Output the [X, Y] coordinate of the center of the cell containing the given text.  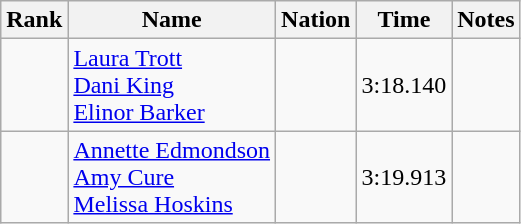
Nation [316, 20]
Annette EdmondsonAmy CureMelissa Hoskins [172, 177]
Rank [34, 20]
3:18.140 [404, 85]
3:19.913 [404, 177]
Laura TrottDani KingElinor Barker [172, 85]
Notes [486, 20]
Name [172, 20]
Time [404, 20]
